Extract the (X, Y) coordinate from the center of the cell holding the provided text.  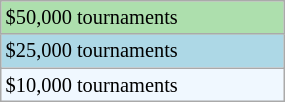
$50,000 tournaments (142, 17)
$25,000 tournaments (142, 51)
$10,000 tournaments (142, 85)
